Scan for the cell matching the given text and deliver its (X, Y) coordinate at center. 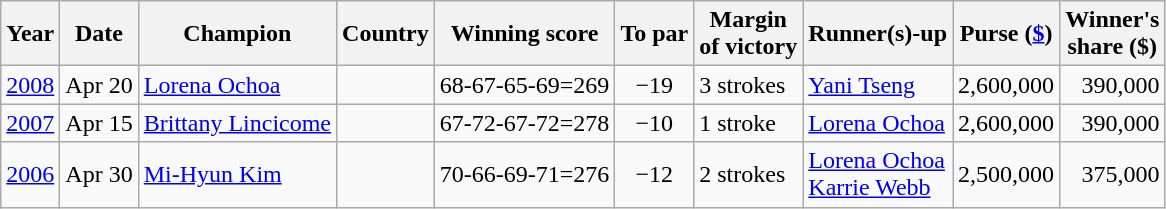
Lorena Ochoa Karrie Webb (878, 174)
Winning score (524, 34)
Brittany Lincicome (237, 123)
Apr 15 (99, 123)
−12 (654, 174)
To par (654, 34)
67-72-67-72=278 (524, 123)
2,500,000 (1006, 174)
3 strokes (748, 85)
Apr 20 (99, 85)
375,000 (1112, 174)
2008 (30, 85)
Marginof victory (748, 34)
Champion (237, 34)
−10 (654, 123)
Runner(s)-up (878, 34)
70-66-69-71=276 (524, 174)
1 stroke (748, 123)
Purse ($) (1006, 34)
Winner'sshare ($) (1112, 34)
Country (386, 34)
2007 (30, 123)
Mi-Hyun Kim (237, 174)
Year (30, 34)
2 strokes (748, 174)
2006 (30, 174)
−19 (654, 85)
Date (99, 34)
Apr 30 (99, 174)
68-67-65-69=269 (524, 85)
Yani Tseng (878, 85)
